Return (X, Y) of the center of cell containing provided text 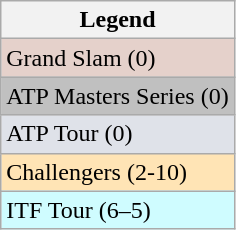
Grand Slam (0) (118, 58)
Challengers (2-10) (118, 172)
ATP Tour (0) (118, 134)
ITF Tour (6–5) (118, 210)
ATP Masters Series (0) (118, 96)
Legend (118, 20)
